Find where the given text appears and provide that cell's center as (x, y) coordinate. 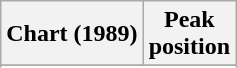
Chart (1989) (72, 34)
Peakposition (189, 34)
